For the text-containing cell, return its midpoint in (x, y) coordinate format. 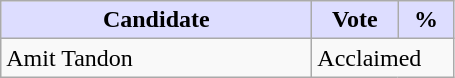
Candidate (156, 20)
Vote (355, 20)
Amit Tandon (156, 58)
Acclaimed (383, 58)
% (426, 20)
